Detect which cell encompasses the target text, then output its (X, Y) center coordinate. 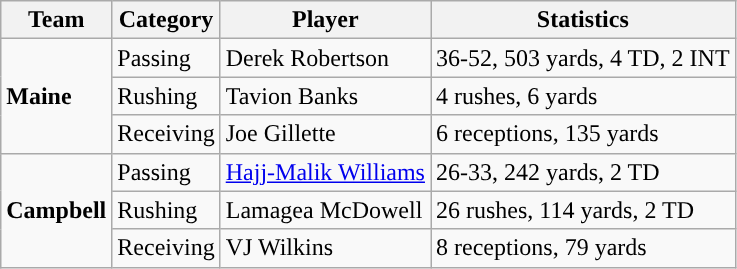
26-33, 242 yards, 2 TD (582, 172)
Joe Gillette (325, 134)
36-52, 503 yards, 4 TD, 2 INT (582, 58)
26 rushes, 114 yards, 2 TD (582, 210)
Statistics (582, 20)
Category (166, 20)
Tavion Banks (325, 96)
VJ Wilkins (325, 248)
Player (325, 20)
Lamagea McDowell (325, 210)
4 rushes, 6 yards (582, 96)
Campbell (56, 210)
Hajj-Malik Williams (325, 172)
Derek Robertson (325, 58)
Team (56, 20)
6 receptions, 135 yards (582, 134)
8 receptions, 79 yards (582, 248)
Maine (56, 96)
